Extract the [x, y] coordinate from the center of the cell holding the provided text.  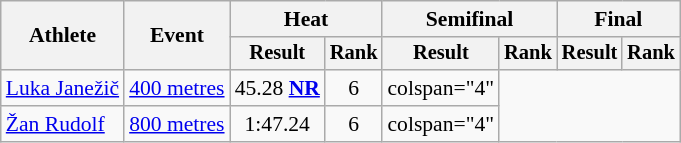
Event [176, 36]
Luka Janežič [62, 88]
Heat [306, 19]
800 metres [176, 124]
Semifinal [469, 19]
45.28 NR [278, 88]
Žan Rudolf [62, 124]
1:47.24 [278, 124]
Final [618, 19]
Athlete [62, 36]
400 metres [176, 88]
